Identify which cell holds the provided text, then report its (x, y) central coordinate. 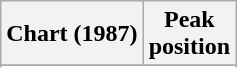
Chart (1987) (72, 34)
Peakposition (189, 34)
